Identify which cell holds the provided text, then report its [X, Y] central coordinate. 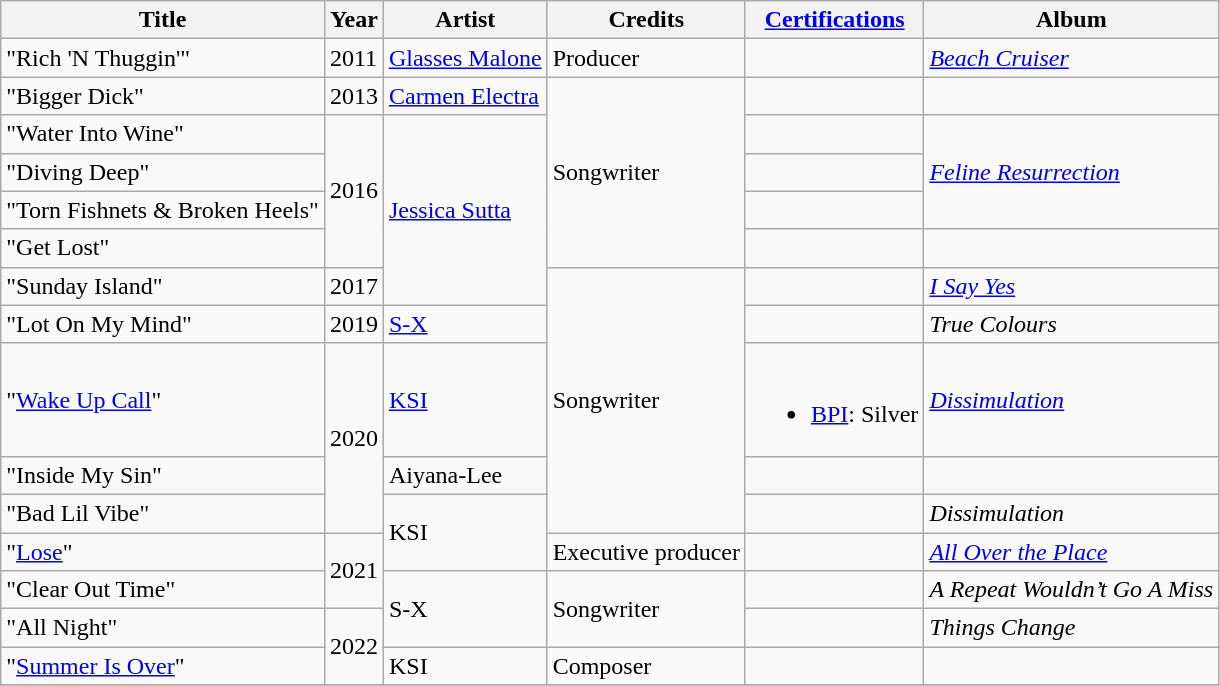
2019 [354, 324]
"Rich 'N Thuggin'" [163, 58]
"Bad Lil Vibe" [163, 513]
"Lose" [163, 551]
Executive producer [646, 551]
True Colours [1072, 324]
Artist [465, 20]
BPI: Silver [834, 400]
"Lot On My Mind" [163, 324]
2020 [354, 438]
Album [1072, 20]
"Water Into Wine" [163, 134]
"Torn Fishnets & Broken Heels" [163, 210]
"All Night" [163, 628]
I Say Yes [1072, 286]
2016 [354, 191]
A Repeat Wouldn’t Go A Miss [1072, 590]
All Over the Place [1072, 551]
"Clear Out Time" [163, 590]
2022 [354, 647]
"Diving Deep" [163, 172]
Feline Resurrection [1072, 172]
Things Change [1072, 628]
Producer [646, 58]
Certifications [834, 20]
Title [163, 20]
2017 [354, 286]
"Sunday Island" [163, 286]
Aiyana-Lee [465, 475]
Credits [646, 20]
Jessica Sutta [465, 210]
Beach Cruiser [1072, 58]
"Get Lost" [163, 248]
2021 [354, 570]
2013 [354, 96]
Glasses Malone [465, 58]
Composer [646, 666]
"Bigger Dick" [163, 96]
Carmen Electra [465, 96]
"Inside My Sin" [163, 475]
"Summer Is Over" [163, 666]
"Wake Up Call" [163, 400]
Year [354, 20]
2011 [354, 58]
